For the text-containing cell, return its midpoint in (x, y) coordinate format. 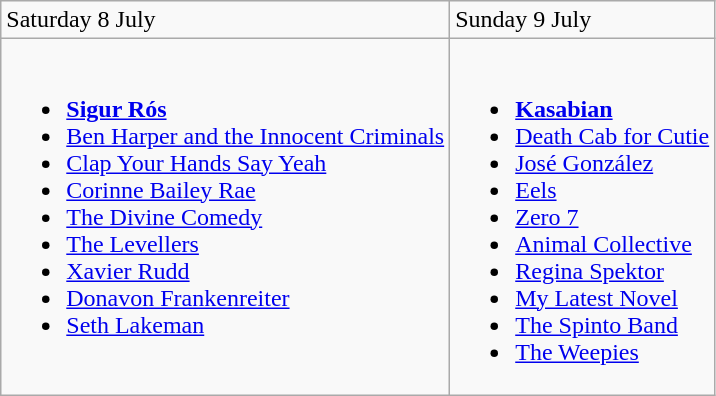
Saturday 8 July (226, 20)
Sunday 9 July (582, 20)
KasabianDeath Cab for CutieJosé GonzálezEelsZero 7Animal CollectiveRegina SpektorMy Latest NovelThe Spinto BandThe Weepies (582, 217)
